For the text-containing cell, return its midpoint in (X, Y) coordinate format. 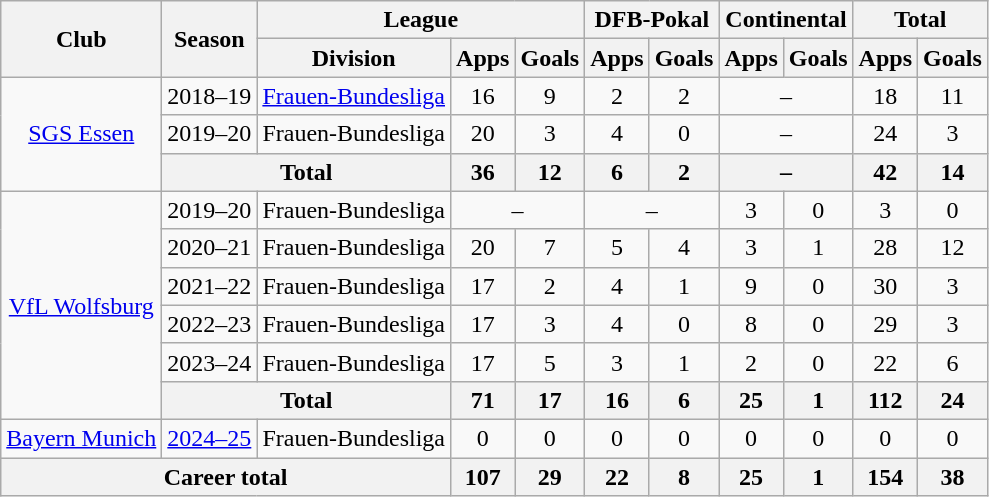
11 (953, 96)
112 (885, 400)
28 (885, 248)
18 (885, 96)
36 (483, 172)
VfL Wolfsburg (82, 305)
14 (953, 172)
Bayern Munich (82, 438)
2023–24 (210, 362)
71 (483, 400)
30 (885, 286)
154 (885, 477)
Career total (226, 477)
42 (885, 172)
38 (953, 477)
SGS Essen (82, 134)
2024–25 (210, 438)
2018–19 (210, 96)
League (421, 20)
2021–22 (210, 286)
Season (210, 39)
2020–21 (210, 248)
Continental (786, 20)
Club (82, 39)
DFB-Pokal (652, 20)
107 (483, 477)
2022–23 (210, 324)
Division (354, 58)
7 (550, 248)
